Provide the (X, Y) coordinate of the cell's center where the given text is located.  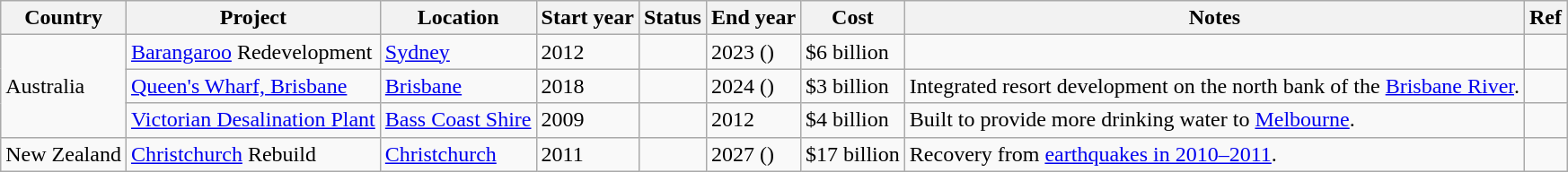
Victorian Desalination Plant (253, 120)
Status (672, 18)
$17 billion (853, 154)
Australia (64, 86)
Project (253, 18)
Cost (853, 18)
Sydney (458, 52)
Notes (1214, 18)
Christchurch (458, 154)
Start year (587, 18)
Recovery from earthquakes in 2010–2011. (1214, 154)
New Zealand (64, 154)
$4 billion (853, 120)
Brisbane (458, 86)
End year (753, 18)
Ref (1546, 18)
2009 (587, 120)
Christchurch Rebuild (253, 154)
Integrated resort development on the north bank of the Brisbane River. (1214, 86)
Built to provide more drinking water to Melbourne. (1214, 120)
Location (458, 18)
2024 () (753, 86)
$6 billion (853, 52)
2018 (587, 86)
2011 (587, 154)
Country (64, 18)
2027 () (753, 154)
$3 billion (853, 86)
Barangaroo Redevelopment (253, 52)
2023 () (753, 52)
Queen's Wharf, Brisbane (253, 86)
Bass Coast Shire (458, 120)
